Pinpoint the cell where the given text exists, returning its [x, y] midpoint coordinate. 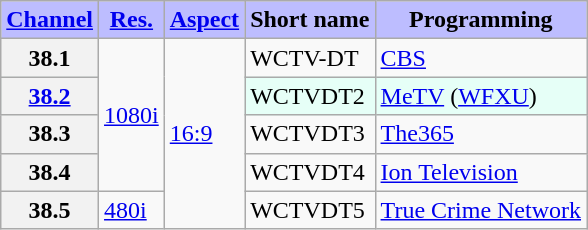
WCTVDT5 [310, 210]
Res. [132, 20]
Programming [481, 20]
True Crime Network [481, 210]
WCTVDT4 [310, 172]
16:9 [204, 134]
38.3 [50, 134]
MeTV (WFXU) [481, 96]
WCTVDT2 [310, 96]
The365 [481, 134]
WCTVDT3 [310, 134]
38.2 [50, 96]
CBS [481, 58]
WCTV-DT [310, 58]
Aspect [204, 20]
480i [132, 210]
38.1 [50, 58]
Short name [310, 20]
38.4 [50, 172]
Channel [50, 20]
1080i [132, 115]
Ion Television [481, 172]
38.5 [50, 210]
